Locate the cell with the specified text and output its [X, Y] center coordinate. 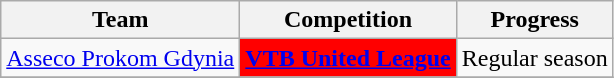
Progress [534, 20]
Asseco Prokom Gdynia [120, 58]
Regular season [534, 58]
Competition [348, 20]
VTB United League [348, 58]
Team [120, 20]
